From the cell containing the given text, extract its center point as (x, y) coordinate. 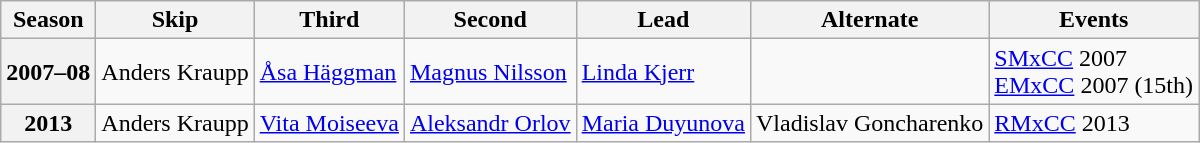
Åsa Häggman (329, 72)
Third (329, 20)
Season (48, 20)
Vladislav Goncharenko (869, 123)
Skip (175, 20)
SMxCC 2007 EMxCC 2007 (15th) (1094, 72)
Second (490, 20)
Events (1094, 20)
Vita Moiseeva (329, 123)
RMxCC 2013 (1094, 123)
Maria Duyunova (663, 123)
Aleksandr Orlov (490, 123)
Linda Kjerr (663, 72)
2013 (48, 123)
Alternate (869, 20)
Magnus Nilsson (490, 72)
Lead (663, 20)
2007–08 (48, 72)
